Pinpoint the cell where the given text exists, returning its [X, Y] midpoint coordinate. 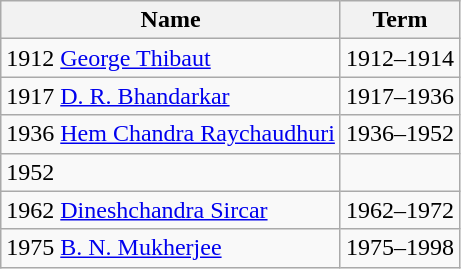
1936 Hem Chandra Raychaudhuri [171, 134]
1917–1936 [400, 96]
1952 [171, 172]
1936–1952 [400, 134]
1962–1972 [400, 210]
1912 George Thibaut [171, 58]
Term [400, 20]
1975–1998 [400, 248]
Name [171, 20]
1917 D. R. Bhandarkar [171, 96]
1962 Dineshchandra Sircar [171, 210]
1912–1914 [400, 58]
1975 B. N. Mukherjee [171, 248]
